Extract the (X, Y) coordinate from the center of the cell holding the provided text.  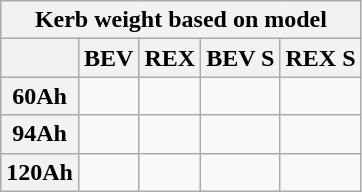
REX S (320, 58)
BEV (108, 58)
60Ah (40, 96)
BEV S (240, 58)
120Ah (40, 172)
Kerb weight based on model (181, 20)
94Ah (40, 134)
REX (170, 58)
